From the cell containing the given text, extract its center point as (X, Y) coordinate. 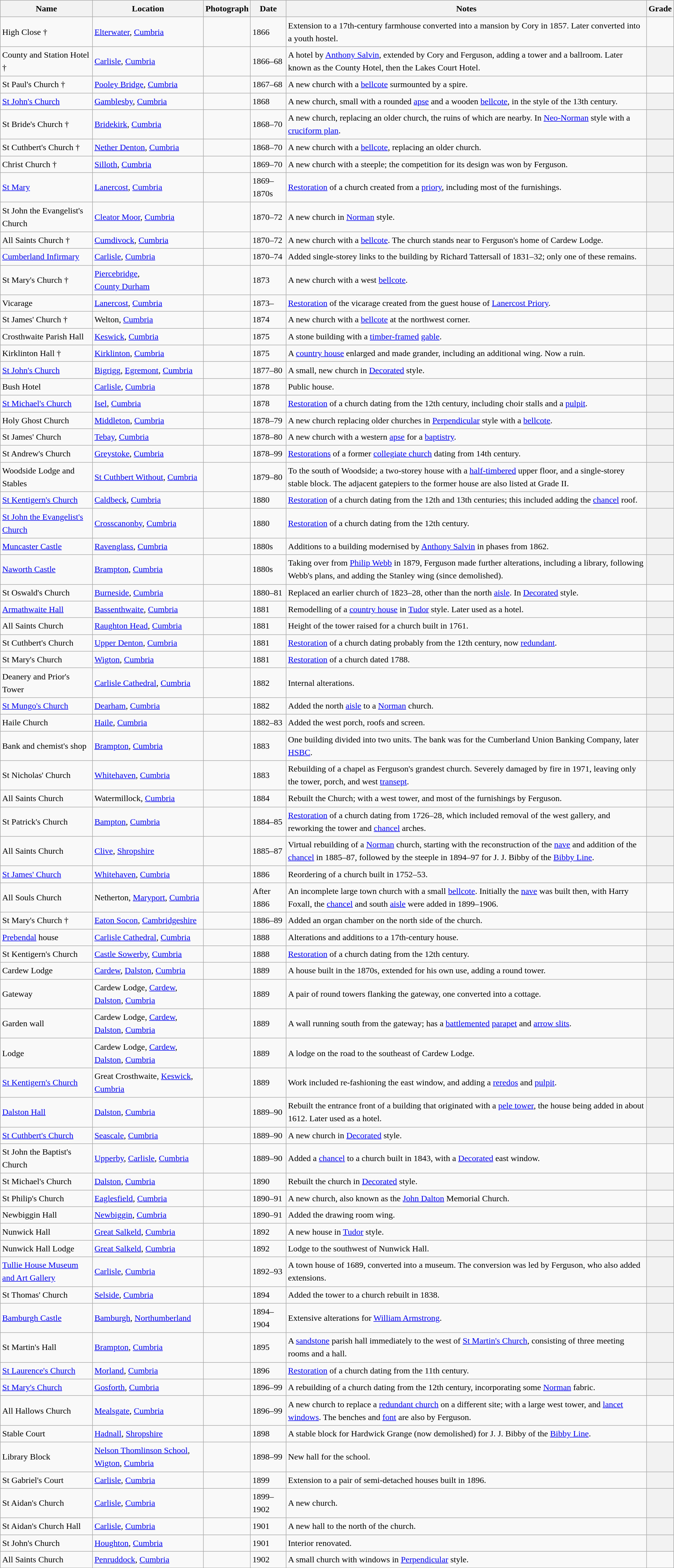
St Mungo's Church (46, 706)
A new church in Norman style. (466, 217)
Silloth, Cumbria (148, 164)
Dalston Hall (46, 1112)
1890 (268, 1182)
Greystoke, Cumbria (148, 454)
Name (46, 9)
Newbiggin, Cumbria (148, 1215)
1866 (268, 32)
Seascale, Cumbria (148, 1135)
Hadnall, Shropshire (148, 1434)
Public house. (466, 387)
1869–70 (268, 164)
Prebendal house (46, 938)
Eaglesfield, Cumbria (148, 1198)
A new house in Tudor style. (466, 1231)
Clive, Shropshire (148, 851)
A stable block for Hardwick Grange (now demolished) for J. J. Bibby of the Bibby Line. (466, 1434)
Restoration of a church dating probably from the 12th century, now redundant. (466, 643)
Alterations and additions to a 17th-century house. (466, 938)
Raughton Head, Cumbria (148, 626)
A small church with windows in Perpendicular style. (466, 1559)
1878–79 (268, 420)
1879–80 (268, 477)
Reordering of a church built in 1752–53. (466, 874)
Interior renovated. (466, 1543)
1878–99 (268, 454)
Restoration of a church dating from 1726–28, which included removal of the west gallery, and reworking the tower and chancel arches. (466, 822)
1867–68 (268, 85)
Penruddock, Cumbria (148, 1559)
St Andrew's Church (46, 454)
1878–80 (268, 437)
A new church with a bellcote. The church stands near to Ferguson's home of Cardew Lodge. (466, 240)
Extensive alterations for William Armstrong. (466, 1318)
Location (148, 9)
Nelson Thomlinson School, Wigton, Cumbria (148, 1457)
A sandstone parish hall immediately to the west of St Martin's Church, consisting of three meeting rooms and a hall. (466, 1347)
Ravenglass, Cumbria (148, 546)
1886–89 (268, 921)
1877–80 (268, 370)
Nunwick Hall Lodge (46, 1249)
Armathwaite Hall (46, 610)
Additions to a building modernised by Anthony Salvin in phases from 1862. (466, 546)
High Close † (46, 32)
Stable Court (46, 1434)
Kirklinton, Cumbria (148, 354)
1873– (268, 303)
Haile, Cumbria (148, 723)
Isel, Cumbria (148, 403)
Houghton, Cumbria (148, 1543)
Photograph (227, 9)
Grade (660, 9)
A new church with a west bellcote. (466, 280)
Restoration of a church dating from the 11th century. (466, 1371)
Extension to a 17th-century farmhouse converted into a mansion by Cory in 1857. Later converted into a youth hostel. (466, 32)
Deanery and Prior's Tower (46, 683)
Welton, Cumbria (148, 320)
Elterwater, Cumbria (148, 32)
1869–1870s (268, 187)
A new church. (466, 1503)
St Cuthbert's Church † (46, 147)
Extension to a pair of semi-detached houses built in 1896. (466, 1480)
Gamblesby, Cumbria (148, 101)
St Laurence's Church (46, 1371)
St Aidan's Church (46, 1503)
St Patrick's Church (46, 822)
Christ Church † (46, 164)
Rebuilding of a chapel as Ferguson's grandest church. Severely damaged by fire in 1971, leaving only the tower, porch, and west transept. (466, 775)
Mealsgate, Cumbria (148, 1411)
1868 (268, 101)
Great Crosthwaite, Keswick, Cumbria (148, 1083)
St James' Church † (46, 320)
Remodelling of a country house in Tudor style. Later used as a hotel. (466, 610)
Gateway (46, 994)
Morland, Cumbria (148, 1371)
Selside, Cumbria (148, 1295)
Upper Denton, Cumbria (148, 643)
County and Station Hotel † (46, 61)
Garden wall (46, 1024)
Burneside, Cumbria (148, 593)
A new church, replacing an older church, the ruins of which are nearby. In Neo-Norman style with a cruciform plan. (466, 125)
1873 (268, 280)
Bamburgh Castle (46, 1318)
New hall for the school. (466, 1457)
1895 (268, 1347)
Bampton, Cumbria (148, 822)
1892–93 (268, 1271)
Restoration of a church dating from the 12th and 13th centuries; this included adding the chancel roof. (466, 500)
A hotel by Anthony Salvin, extended by Cory and Ferguson, adding a tower and a ballroom. Later known as the County Hotel, then the Lakes Court Hotel. (466, 61)
St Gabriel's Court (46, 1480)
After 1886 (268, 897)
Restoration of a church dating from the 12th century, including choir stalls and a pulpit. (466, 403)
St Oswald's Church (46, 593)
A town house of 1689, converted into a museum. The conversion was led by Ferguson, who also added extensions. (466, 1271)
Keswick, Cumbria (148, 337)
Added the tower to a church rebuilt in 1838. (466, 1295)
Lodge to the southwest of Nunwick Hall. (466, 1249)
Added single-storey links to the building by Richard Tattersall of 1831–32; only one of these remains. (466, 257)
Lodge (46, 1053)
Added the west porch, roofs and screen. (466, 723)
Cardew Lodge (46, 971)
A pair of round towers flanking the gateway, one converted into a cottage. (466, 994)
Tebay, Cumbria (148, 437)
St Paul's Church † (46, 85)
Naworth Castle (46, 569)
St Aidan's Church Hall (46, 1526)
St Cuthbert Without, Cumbria (148, 477)
Vicarage (46, 303)
Added the north aisle to a Norman church. (466, 706)
Haile Church (46, 723)
1880–81 (268, 593)
Restorations of a former collegiate church dating from 14th century. (466, 454)
1894 (268, 1295)
Nether Denton, Cumbria (148, 147)
Restoration of a church created from a priory, including most of the furnishings. (466, 187)
1866–68 (268, 61)
Added the drawing room wing. (466, 1215)
A wall running south from the gateway; has a battlemented parapet and arrow slits. (466, 1024)
1899–1902 (268, 1503)
A new church in Decorated style. (466, 1135)
Rebuilt the Church; with a west tower, and most of the furnishings by Ferguson. (466, 798)
St John the Baptist's Church (46, 1158)
Notes (466, 9)
A new church with a bellcote surmounted by a spire. (466, 85)
Kirklinton Hall † (46, 354)
1884–85 (268, 822)
1884 (268, 798)
1874 (268, 320)
1898–99 (268, 1457)
Rebuilt the entrance front of a building that originated with a pele tower, the house being added in about 1612. Later used as a hotel. (466, 1112)
Work included re-fashioning the east window, and adding a reredos and pulpit. (466, 1083)
A new church, small with a rounded apse and a wooden bellcote, in the style of the 13th century. (466, 101)
Piercebridge,County Durham (148, 280)
All Hallows Church (46, 1411)
Cleator Moor, Cumbria (148, 217)
A new church with a western apse for a baptistry. (466, 437)
Restoration of the vicarage created from the guest house of Lanercost Priory. (466, 303)
All Saints Church † (46, 240)
Crosscanonby, Cumbria (148, 523)
Bridekirk, Cumbria (148, 125)
A country house enlarged and made grander, including an additional wing. Now a ruin. (466, 354)
Replaced an earlier church of 1823–28, other than the north aisle. In Decorated style. (466, 593)
Cumberland Infirmary (46, 257)
St Bride's Church † (46, 125)
Tullie House Museum and Art Gallery (46, 1271)
Bamburgh, Northumberland (148, 1318)
1899 (268, 1480)
Upperby, Carlisle, Cumbria (148, 1158)
Bank and chemist's shop (46, 746)
St Thomas' Church (46, 1295)
Middleton, Cumbria (148, 420)
Crosthwaite Parish Hall (46, 337)
1898 (268, 1434)
Watermillock, Cumbria (148, 798)
St Mary (46, 187)
Gosforth, Cumbria (148, 1387)
1902 (268, 1559)
A house built in the 1870s, extended for his own use, adding a round tower. (466, 971)
Wigton, Cumbria (148, 659)
Eaton Socon, Cambridgeshire (148, 921)
Bigrigg, Egremont, Cumbria (148, 370)
Pooley Bridge, Cumbria (148, 85)
Internal alterations. (466, 683)
St Nicholas' Church (46, 775)
A new hall to the north of the church. (466, 1526)
Bassenthwaite, Cumbria (148, 610)
St Martin's Hall (46, 1347)
Rebuilt the church in Decorated style. (466, 1182)
A new church, also known as the John Dalton Memorial Church. (466, 1198)
Library Block (46, 1457)
Caldbeck, Cumbria (148, 500)
A new church with a bellcote, replacing an older church. (466, 147)
Restoration of a church dated 1788. (466, 659)
Height of the tower raised for a church built in 1761. (466, 626)
1894–1904 (268, 1318)
Netherton, Maryport, Cumbria (148, 897)
1882–83 (268, 723)
Nunwick Hall (46, 1231)
1885–87 (268, 851)
Bush Hotel (46, 387)
Added an organ chamber on the north side of the church. (466, 921)
All Souls Church (46, 897)
Cumdivock, Cumbria (148, 240)
1896 (268, 1371)
Muncaster Castle (46, 546)
A new church replacing older churches in Perpendicular style with a bellcote. (466, 420)
A new church with a steeple; the competition for its design was won by Ferguson. (466, 164)
One building divided into two units. The bank was for the Cumberland Union Banking Company, later HSBC. (466, 746)
Castle Sowerby, Cumbria (148, 954)
Holy Ghost Church (46, 420)
A small, new church in Decorated style. (466, 370)
A stone building with a timber-framed gable. (466, 337)
Cardew, Dalston, Cumbria (148, 971)
Newbiggin Hall (46, 1215)
Added a chancel to a church built in 1843, with a Decorated east window. (466, 1158)
Dearham, Cumbria (148, 706)
St Philip's Church (46, 1198)
A lodge on the road to the southeast of Cardew Lodge. (466, 1053)
1870–74 (268, 257)
Woodside Lodge and Stables (46, 477)
Date (268, 9)
A rebuilding of a church dating from the 12th century, incorporating some Norman fabric. (466, 1387)
1886 (268, 874)
A new church with a bellcote at the northwest corner. (466, 320)
